Determine the [X, Y] coordinate at the center of the cell enclosing the given text.  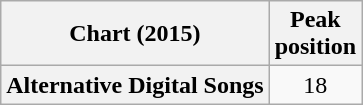
Alternative Digital Songs [135, 85]
Chart (2015) [135, 34]
Peakposition [315, 34]
18 [315, 85]
